Search for the cell housing the specified text and yield its [x, y] center coordinate. 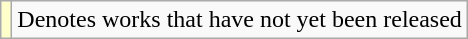
Denotes works that have not yet been released [240, 20]
